Extract the [x, y] coordinate from the center of the cell holding the provided text.  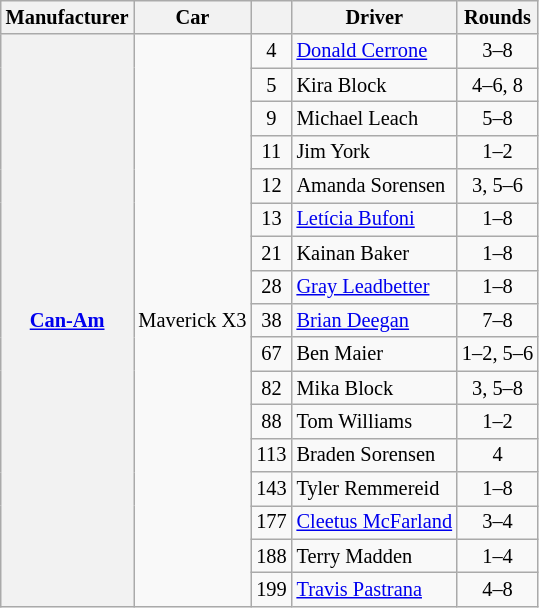
5–8 [498, 118]
Gray Leadbetter [374, 287]
Car [193, 17]
13 [271, 219]
3–8 [498, 51]
Braden Sorensen [374, 455]
Rounds [498, 17]
Maverick X3 [193, 320]
4–6, 8 [498, 85]
12 [271, 186]
38 [271, 320]
3–4 [498, 522]
Jim York [374, 152]
28 [271, 287]
5 [271, 85]
Donald Cerrone [374, 51]
88 [271, 421]
Travis Pastrana [374, 589]
Kira Block [374, 85]
Letícia Bufoni [374, 219]
113 [271, 455]
Cleetus McFarland [374, 522]
199 [271, 589]
Brian Deegan [374, 320]
1–2, 5–6 [498, 354]
188 [271, 556]
67 [271, 354]
177 [271, 522]
Ben Maier [374, 354]
7–8 [498, 320]
9 [271, 118]
Mika Block [374, 388]
3, 5–8 [498, 388]
4–8 [498, 589]
143 [271, 489]
Michael Leach [374, 118]
Terry Madden [374, 556]
11 [271, 152]
1–4 [498, 556]
21 [271, 253]
Driver [374, 17]
Manufacturer [68, 17]
Tyler Remmereid [374, 489]
Amanda Sorensen [374, 186]
82 [271, 388]
Kainan Baker [374, 253]
3, 5–6 [498, 186]
Can-Am [68, 320]
Tom Williams [374, 421]
